Determine the (X, Y) coordinate at the center of the cell enclosing the given text.  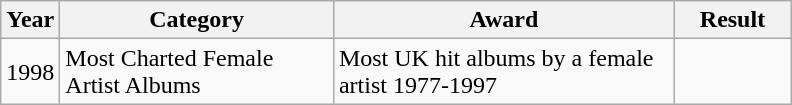
Result (732, 20)
Year (30, 20)
Most UK hit albums by a female artist 1977-1997 (504, 72)
Award (504, 20)
Category (197, 20)
1998 (30, 72)
Most Charted Female Artist Albums (197, 72)
